Identify which cell holds the provided text, then report its [x, y] central coordinate. 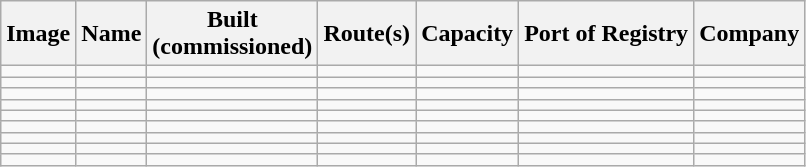
Port of Registry [606, 34]
Capacity [468, 34]
Route(s) [367, 34]
Name [112, 34]
Image [38, 34]
Built(commissioned) [232, 34]
Company [750, 34]
